Extract the [x, y] coordinate from the center of the cell holding the provided text.  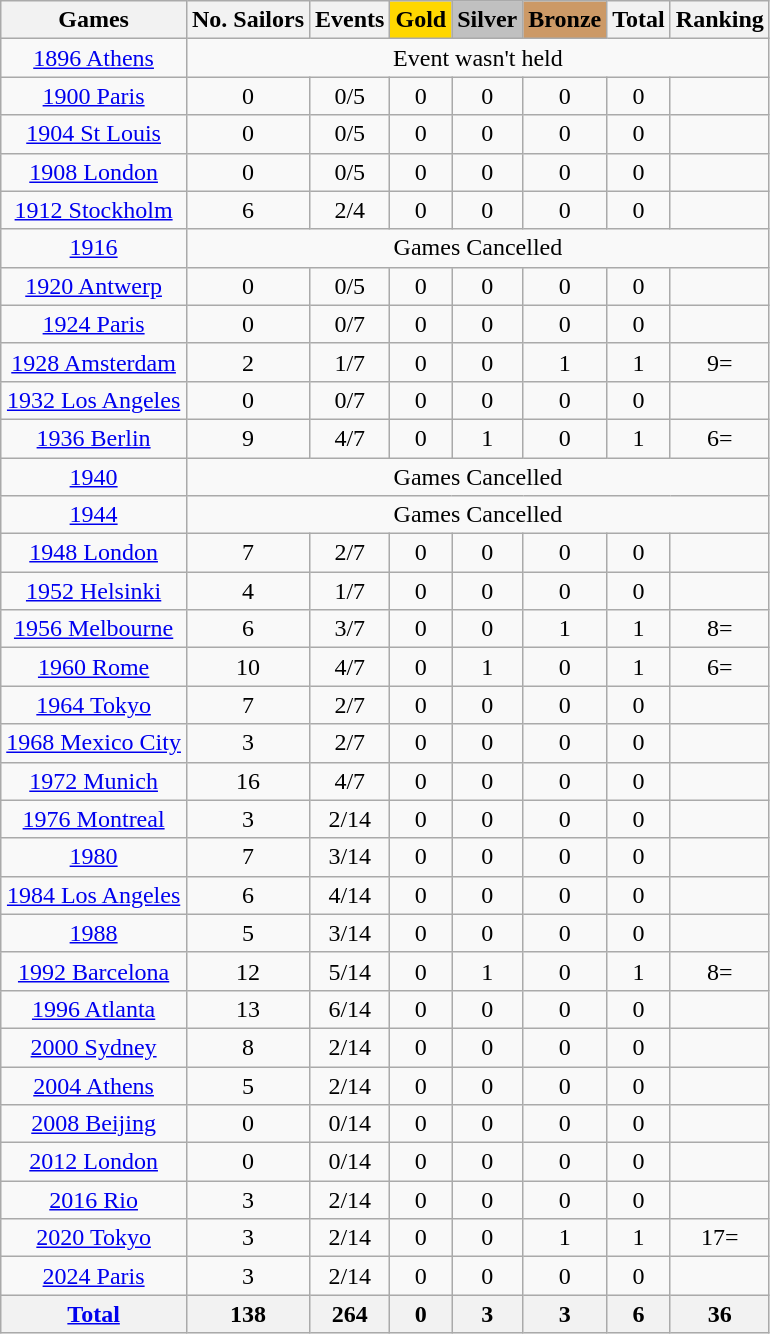
1896 Athens [94, 58]
264 [350, 1314]
9 [248, 438]
No. Sailors [248, 20]
17= [720, 1238]
Event wasn't held [478, 58]
2008 Beijing [94, 1124]
1900 Paris [94, 96]
3/7 [350, 629]
1924 Paris [94, 324]
1996 Atlanta [94, 1009]
2016 Rio [94, 1200]
1920 Antwerp [94, 286]
1960 Rome [94, 667]
Bronze [565, 20]
12 [248, 971]
2/4 [350, 210]
16 [248, 781]
Ranking [720, 20]
5/14 [350, 971]
4 [248, 591]
6/14 [350, 1009]
1988 [94, 933]
1912 Stockholm [94, 210]
2000 Sydney [94, 1047]
2020 Tokyo [94, 1238]
2 [248, 362]
1928 Amsterdam [94, 362]
1940 [94, 477]
138 [248, 1314]
36 [720, 1314]
2012 London [94, 1162]
2004 Athens [94, 1085]
1936 Berlin [94, 438]
2024 Paris [94, 1276]
1980 [94, 857]
Games [94, 20]
13 [248, 1009]
9= [720, 362]
10 [248, 667]
1972 Munich [94, 781]
8 [248, 1047]
1944 [94, 515]
1984 Los Angeles [94, 895]
1916 [94, 248]
Gold [421, 20]
1952 Helsinki [94, 591]
Events [350, 20]
1964 Tokyo [94, 705]
1932 Los Angeles [94, 400]
1908 London [94, 172]
Silver [488, 20]
1904 St Louis [94, 134]
1976 Montreal [94, 819]
1968 Mexico City [94, 743]
4/14 [350, 895]
1992 Barcelona [94, 971]
1956 Melbourne [94, 629]
1948 London [94, 553]
